Find where the given text appears and provide that cell's center as [x, y] coordinate. 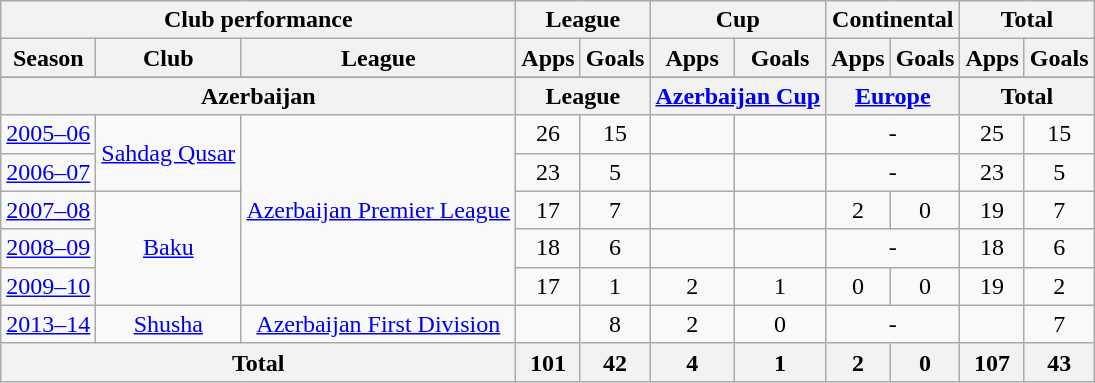
Cup [738, 20]
Azerbaijan Premier League [378, 210]
25 [992, 134]
26 [548, 134]
Club performance [258, 20]
Baku [168, 248]
Azerbaijan First Division [378, 324]
Europe [893, 96]
101 [548, 362]
4 [692, 362]
42 [615, 362]
2009–10 [48, 286]
2008–09 [48, 248]
2005–06 [48, 134]
Continental [893, 20]
Season [48, 58]
43 [1059, 362]
Azerbaijan Cup [738, 96]
Azerbaijan [258, 96]
8 [615, 324]
Shusha [168, 324]
Club [168, 58]
Sahdag Qusar [168, 153]
2007–08 [48, 210]
107 [992, 362]
2006–07 [48, 172]
2013–14 [48, 324]
